From the cell containing the given text, extract its center point as (X, Y) coordinate. 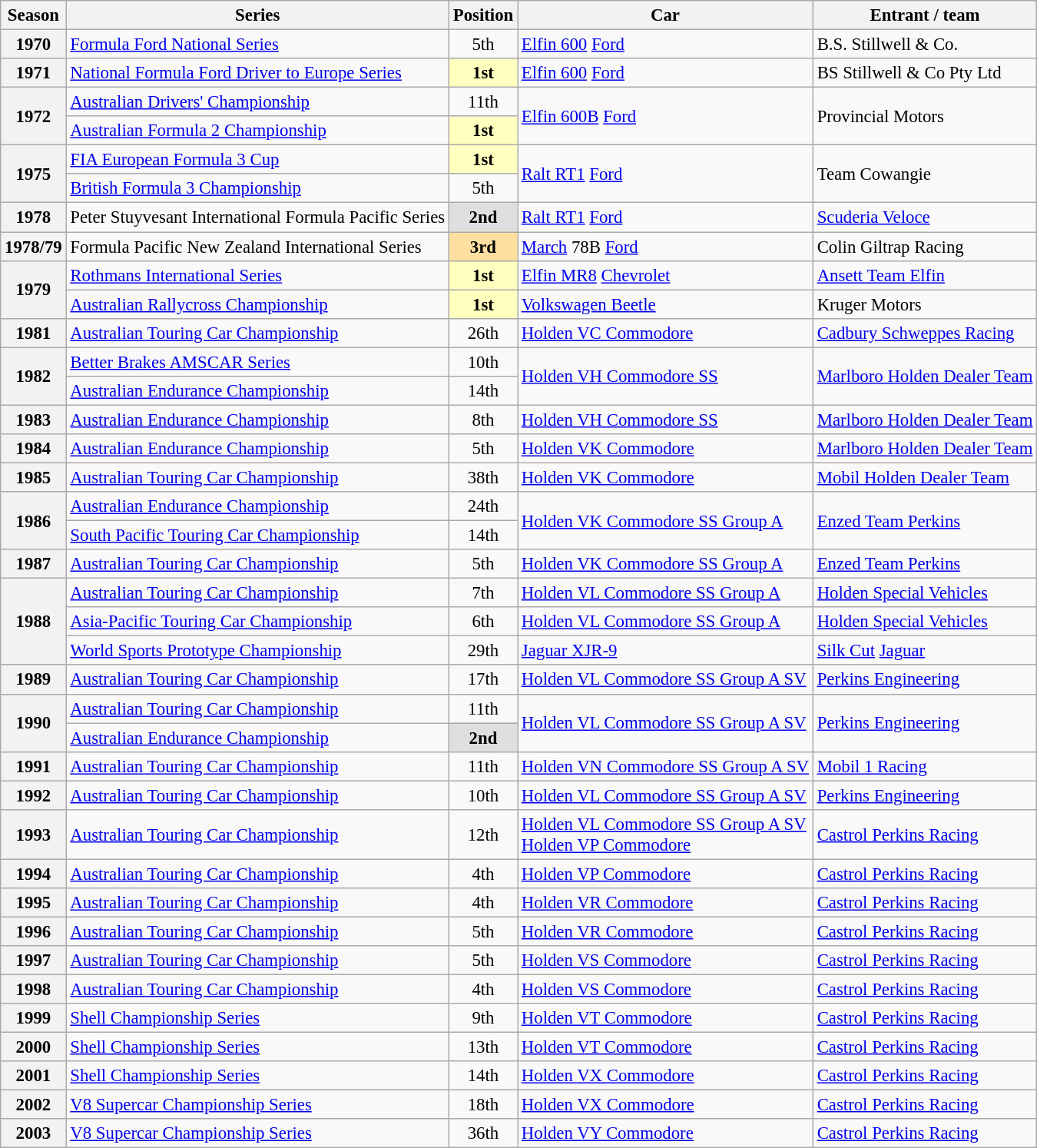
Australian Formula 2 Championship (257, 131)
Asia-Pacific Touring Car Championship (257, 622)
12th (482, 834)
9th (482, 1018)
1987 (34, 564)
1979 (34, 289)
Entrant / team (925, 15)
Ansett Team Elfin (925, 275)
Position (482, 15)
South Pacific Touring Car Championship (257, 536)
Formula Ford National Series (257, 45)
Australian Rallycross Championship (257, 304)
1991 (34, 766)
1982 (34, 377)
Australian Drivers' Championship (257, 102)
1975 (34, 174)
13th (482, 1047)
2000 (34, 1047)
Colin Giltrap Racing (925, 247)
1989 (34, 680)
Jaguar XJR-9 (665, 651)
1985 (34, 477)
1986 (34, 521)
Cadbury Schweppes Racing (925, 333)
36th (482, 1133)
World Sports Prototype Championship (257, 651)
2002 (34, 1105)
Mobil 1 Racing (925, 766)
Car (665, 15)
Elfin MR8 Chevrolet (665, 275)
1983 (34, 420)
1993 (34, 834)
1992 (34, 795)
1970 (34, 45)
B.S. Stillwell & Co. (925, 45)
British Formula 3 Championship (257, 188)
1994 (34, 874)
Mobil Holden Dealer Team (925, 477)
Holden VC Commodore (665, 333)
2001 (34, 1076)
3rd (482, 247)
7th (482, 593)
FIA European Formula 3 Cup (257, 160)
Formula Pacific New Zealand International Series (257, 247)
Season (34, 15)
Holden VY Commodore (665, 1133)
1978/79 (34, 247)
Scuderia Veloce (925, 217)
1972 (34, 117)
29th (482, 651)
8th (482, 420)
1998 (34, 990)
2003 (34, 1133)
18th (482, 1105)
6th (482, 622)
1978 (34, 217)
Volkswagen Beetle (665, 304)
Silk Cut Jaguar (925, 651)
1999 (34, 1018)
17th (482, 680)
Provincial Motors (925, 117)
March 78B Ford (665, 247)
1997 (34, 961)
1996 (34, 931)
Holden VP Commodore (665, 874)
BS Stillwell & Co Pty Ltd (925, 73)
Rothmans International Series (257, 275)
38th (482, 477)
24th (482, 506)
Elfin 600B Ford (665, 117)
26th (482, 333)
1990 (34, 722)
Holden VL Commodore SS Group A SVHolden VP Commodore (665, 834)
1971 (34, 73)
Team Cowangie (925, 174)
1988 (34, 622)
National Formula Ford Driver to Europe Series (257, 73)
Series (257, 15)
Peter Stuyvesant International Formula Pacific Series (257, 217)
Better Brakes AMSCAR Series (257, 362)
Holden VN Commodore SS Group A SV (665, 766)
Kruger Motors (925, 304)
1995 (34, 903)
1981 (34, 333)
1984 (34, 449)
